Return the (x, y) coordinate for the center point of the cell that contains the specified text.  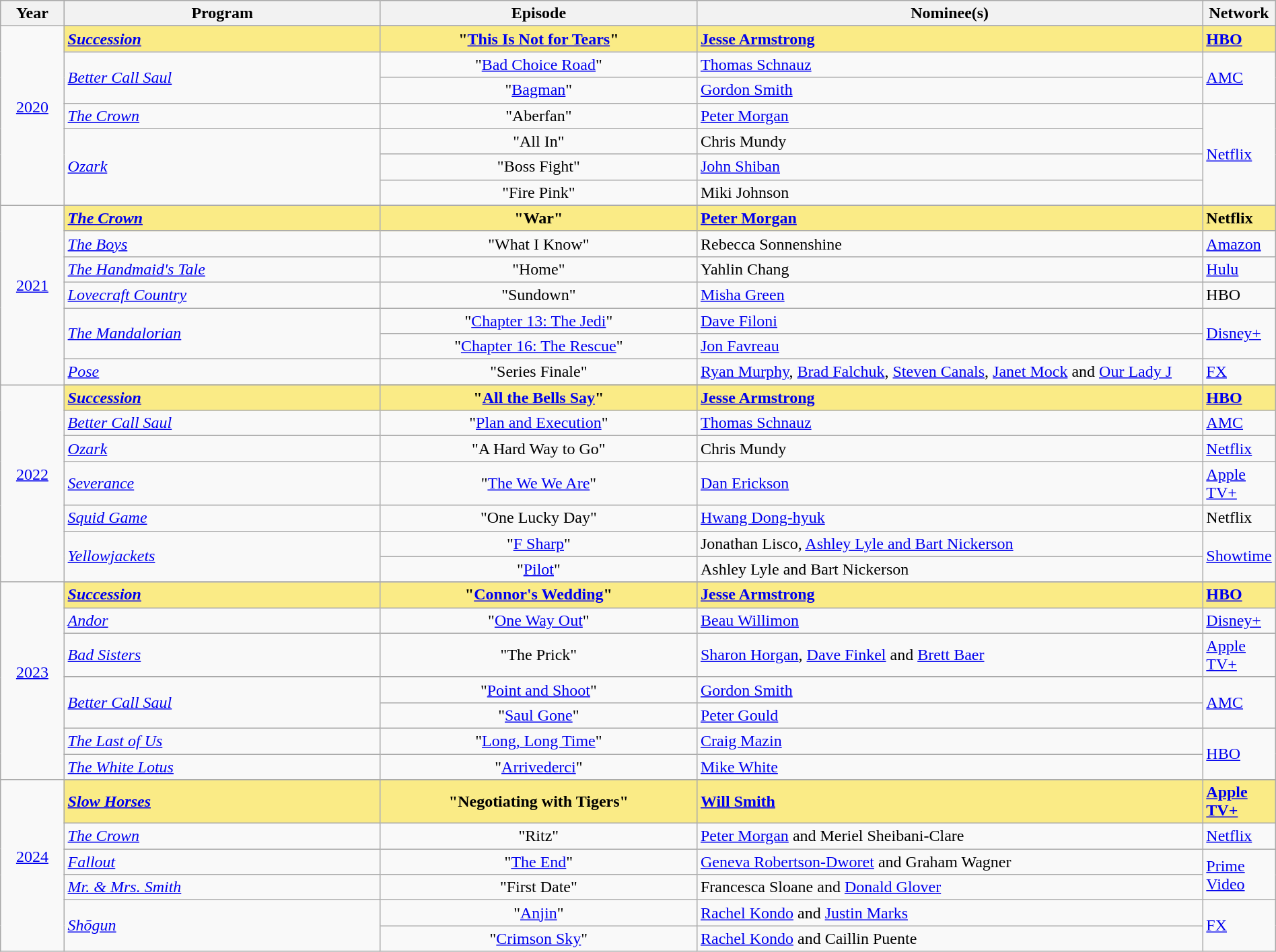
"One Way Out" (538, 620)
"Home" (538, 269)
"What I Know" (538, 244)
Yellowjackets (222, 556)
"Boss Fight" (538, 167)
"All In" (538, 141)
"Chapter 16: The Rescue" (538, 346)
Yahlin Chang (949, 269)
Geneva Robertson-Dworet and Graham Wagner (949, 862)
The Handmaid's Tale (222, 269)
2020 (32, 116)
"Series Finale" (538, 372)
"Anjin" (538, 913)
Ashley Lyle and Bart Nickerson (949, 569)
Program (222, 13)
"Sundown" (538, 295)
Amazon (1239, 244)
Shōgun (222, 926)
The Mandalorian (222, 334)
"Point and Shoot" (538, 690)
Showtime (1239, 556)
Mike White (949, 766)
Network (1239, 13)
"Aberfan" (538, 116)
"Bagman" (538, 90)
"F Sharp" (538, 544)
"Crimson Sky" (538, 939)
Francesca Sloane and Donald Glover (949, 887)
"The End" (538, 862)
"Long, Long Time" (538, 741)
Lovecraft Country (222, 295)
"One Lucky Day" (538, 518)
2024 (32, 865)
"Arrivederci" (538, 766)
"Bad Choice Road" (538, 65)
Severance (222, 483)
"Saul Gone" (538, 715)
Jon Favreau (949, 346)
Jonathan Lisco, Ashley Lyle and Bart Nickerson (949, 544)
Slow Horses (222, 802)
Peter Gould (949, 715)
Prime Video (1239, 875)
"Fire Pink" (538, 192)
Dave Filoni (949, 321)
The Last of Us (222, 741)
Ryan Murphy, Brad Falchuk, Steven Canals, Janet Mock and Our Lady J (949, 372)
Nominee(s) (949, 13)
Rachel Kondo and Justin Marks (949, 913)
"Plan and Execution" (538, 423)
Rebecca Sonnenshine (949, 244)
Rachel Kondo and Caillin Puente (949, 939)
"Chapter 13: The Jedi" (538, 321)
Squid Game (222, 518)
"Pilot" (538, 569)
Hwang Dong-hyuk (949, 518)
"All the Bells Say" (538, 398)
Bad Sisters (222, 655)
John Shiban (949, 167)
Will Smith (949, 802)
Andor (222, 620)
Beau Willimon (949, 620)
Dan Erickson (949, 483)
2023 (32, 681)
Peter Morgan and Meriel Sheibani-Clare (949, 836)
Miki Johnson (949, 192)
"First Date" (538, 887)
The White Lotus (222, 766)
"This Is Not for Tears" (538, 39)
2021 (32, 295)
Mr. & Mrs. Smith (222, 887)
Sharon Horgan, Dave Finkel and Brett Baer (949, 655)
Episode (538, 13)
"Negotiating with Tigers" (538, 802)
"The Prick" (538, 655)
Fallout (222, 862)
"War" (538, 218)
"Ritz" (538, 836)
The Boys (222, 244)
"The We We Are" (538, 483)
"Connor's Wedding" (538, 595)
Craig Mazin (949, 741)
"A Hard Way to Go" (538, 449)
Pose (222, 372)
2022 (32, 483)
Hulu (1239, 269)
Misha Green (949, 295)
Year (32, 13)
